Capture the cell that displays the provided text and extract its (x, y) central coordinate. 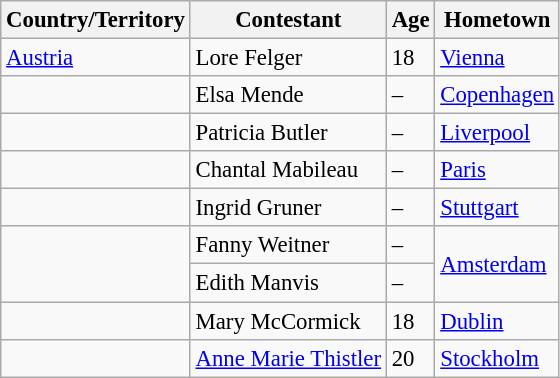
Ingrid Gruner (288, 208)
Mary McCormick (288, 321)
20 (410, 358)
Elsa Mende (288, 95)
Dublin (497, 321)
Hometown (497, 20)
Contestant (288, 20)
Country/Territory (96, 20)
Liverpool (497, 133)
Anne Marie Thistler (288, 358)
Paris (497, 170)
Austria (96, 58)
Stuttgart (497, 208)
Lore Felger (288, 58)
Amsterdam (497, 264)
Copenhagen (497, 95)
Stockholm (497, 358)
Fanny Weitner (288, 245)
Vienna (497, 58)
Edith Manvis (288, 283)
Age (410, 20)
Chantal Mabileau (288, 170)
Patricia Butler (288, 133)
